Determine the (X, Y) coordinate at the center of the cell enclosing the given text.  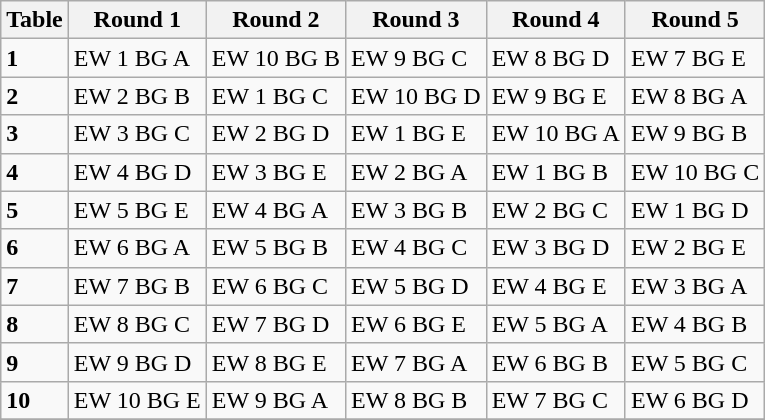
EW 3 BG C (137, 134)
EW 4 BG A (276, 210)
EW 8 BG C (137, 324)
10 (35, 400)
EW 8 BG D (556, 58)
7 (35, 286)
EW 7 BG C (556, 400)
8 (35, 324)
EW 3 BG A (694, 286)
EW 6 BG C (276, 286)
5 (35, 210)
EW 5 BG C (694, 362)
EW 5 BG D (416, 286)
Round 3 (416, 20)
EW 6 BG E (416, 324)
EW 5 BG B (276, 248)
EW 4 BG C (416, 248)
EW 3 BG E (276, 172)
EW 1 BG E (416, 134)
Table (35, 20)
3 (35, 134)
EW 4 BG E (556, 286)
EW 6 BG A (137, 248)
EW 10 BG B (276, 58)
EW 10 BG D (416, 96)
1 (35, 58)
EW 9 BG C (416, 58)
EW 3 BG D (556, 248)
EW 9 BG B (694, 134)
EW 1 BG B (556, 172)
EW 2 BG A (416, 172)
EW 8 BG B (416, 400)
EW 2 BG D (276, 134)
EW 5 BG E (137, 210)
EW 7 BG B (137, 286)
4 (35, 172)
EW 9 BG A (276, 400)
EW 10 BG E (137, 400)
EW 6 BG B (556, 362)
EW 9 BG E (556, 96)
EW 9 BG D (137, 362)
EW 5 BG A (556, 324)
EW 4 BG D (137, 172)
EW 1 BG D (694, 210)
EW 7 BG E (694, 58)
9 (35, 362)
EW 8 BG A (694, 96)
6 (35, 248)
EW 2 BG C (556, 210)
EW 1 BG A (137, 58)
Round 4 (556, 20)
EW 6 BG D (694, 400)
EW 7 BG D (276, 324)
EW 8 BG E (276, 362)
EW 2 BG B (137, 96)
Round 2 (276, 20)
EW 4 BG B (694, 324)
Round 1 (137, 20)
EW 2 BG E (694, 248)
EW 10 BG C (694, 172)
EW 3 BG B (416, 210)
EW 10 BG A (556, 134)
EW 1 BG C (276, 96)
Round 5 (694, 20)
EW 7 BG A (416, 362)
2 (35, 96)
